Capture the cell that displays the provided text and extract its [x, y] central coordinate. 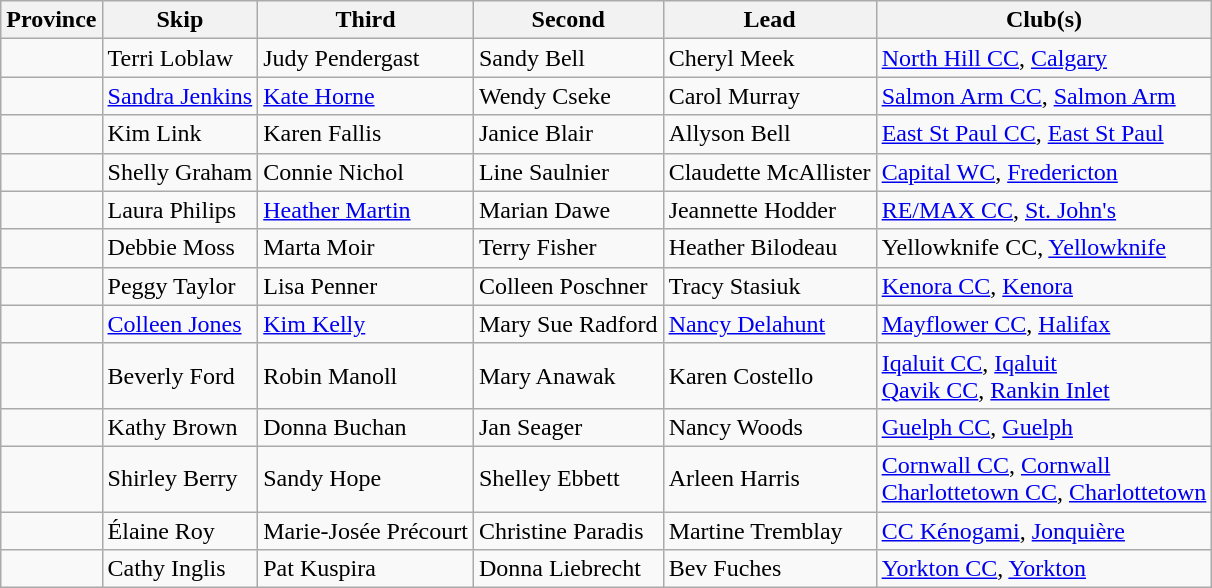
Élaine Roy [180, 531]
Sandy Bell [568, 58]
Allyson Bell [770, 134]
Shelly Graham [180, 172]
Jeannette Hodder [770, 210]
Lisa Penner [366, 286]
Karen Fallis [366, 134]
Mary Sue Radford [568, 324]
Debbie Moss [180, 248]
Lead [770, 20]
Nancy Woods [770, 427]
RE/MAX CC, St. John's [1044, 210]
Capital WC, Fredericton [1044, 172]
Heather Bilodeau [770, 248]
Nancy Delahunt [770, 324]
Laura Philips [180, 210]
Janice Blair [568, 134]
Donna Buchan [366, 427]
Martine Tremblay [770, 531]
Mary Anawak [568, 376]
Kenora CC, Kenora [1044, 286]
Jan Seager [568, 427]
Sandra Jenkins [180, 96]
Third [366, 20]
Marie-Josée Précourt [366, 531]
Heather Martin [366, 210]
Wendy Cseke [568, 96]
Yellowknife CC, Yellowknife [1044, 248]
Sandy Hope [366, 478]
Marta Moir [366, 248]
Pat Kuspira [366, 569]
Skip [180, 20]
Iqaluit CC, IqaluitQavik CC, Rankin Inlet [1044, 376]
Robin Manoll [366, 376]
Salmon Arm CC, Salmon Arm [1044, 96]
Mayflower CC, Halifax [1044, 324]
Judy Pendergast [366, 58]
Shirley Berry [180, 478]
Line Saulnier [568, 172]
Cathy Inglis [180, 569]
Kathy Brown [180, 427]
Terri Loblaw [180, 58]
CC Kénogami, Jonquière [1044, 531]
Marian Dawe [568, 210]
Second [568, 20]
Colleen Poschner [568, 286]
Kim Kelly [366, 324]
Christine Paradis [568, 531]
Yorkton CC, Yorkton [1044, 569]
Province [52, 20]
East St Paul CC, East St Paul [1044, 134]
Claudette McAllister [770, 172]
Colleen Jones [180, 324]
Arleen Harris [770, 478]
Shelley Ebbett [568, 478]
North Hill CC, Calgary [1044, 58]
Carol Murray [770, 96]
Connie Nichol [366, 172]
Cheryl Meek [770, 58]
Terry Fisher [568, 248]
Kim Link [180, 134]
Kate Horne [366, 96]
Tracy Stasiuk [770, 286]
Guelph CC, Guelph [1044, 427]
Club(s) [1044, 20]
Peggy Taylor [180, 286]
Cornwall CC, CornwallCharlottetown CC, Charlottetown [1044, 478]
Bev Fuches [770, 569]
Donna Liebrecht [568, 569]
Karen Costello [770, 376]
Beverly Ford [180, 376]
